Search for the cell housing the specified text and yield its (X, Y) center coordinate. 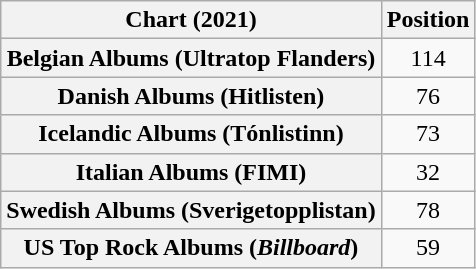
Danish Albums (Hitlisten) (191, 96)
Italian Albums (FIMI) (191, 172)
59 (428, 248)
US Top Rock Albums (Billboard) (191, 248)
78 (428, 210)
114 (428, 58)
32 (428, 172)
Chart (2021) (191, 20)
Swedish Albums (Sverigetopplistan) (191, 210)
Position (428, 20)
Icelandic Albums (Tónlistinn) (191, 134)
Belgian Albums (Ultratop Flanders) (191, 58)
76 (428, 96)
73 (428, 134)
